Determine the (X, Y) coordinate at the center of the cell enclosing the given text.  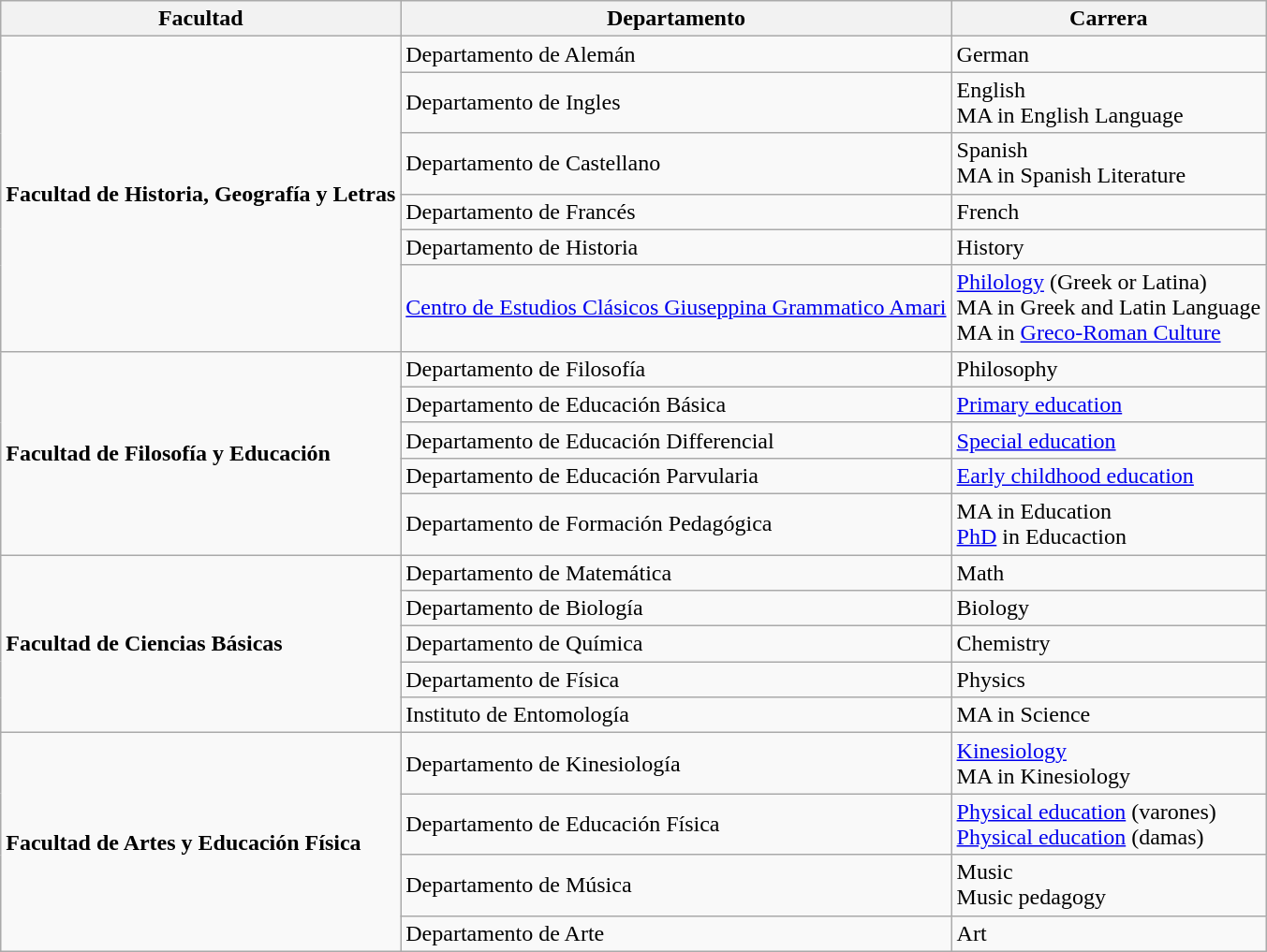
SpanishMA in Spanish Literature (1109, 163)
Philology (Greek or Latina)MA in Greek and Latin LanguageMA in Greco-Roman Culture (1109, 308)
History (1109, 247)
Departamento de Arte (676, 933)
Centro de Estudios Clásicos Giuseppina Grammatico Amari (676, 308)
Special education (1109, 440)
Philosophy (1109, 369)
Departamento de Educación Básica (676, 404)
Math (1109, 572)
Facultad (200, 19)
Departamento de Formación Pedagógica (676, 524)
Departamento de Educación Parvularia (676, 476)
Early childhood education (1109, 476)
Instituto de Entomología (676, 715)
MusicMusic pedagogy (1109, 886)
Departamento de Francés (676, 212)
Departamento de Música (676, 886)
Departamento de Educación Differencial (676, 440)
Primary education (1109, 404)
German (1109, 54)
Departamento de Ingles (676, 103)
Carrera (1109, 19)
Departamento de Filosofía (676, 369)
Physical education (varones)Physical education (damas) (1109, 824)
Departamento de Química (676, 644)
EnglishMA in English Language (1109, 103)
Physics (1109, 680)
Facultad de Ciencias Básicas (200, 643)
Departamento de Educación Física (676, 824)
Facultad de Filosofía y Educación (200, 453)
KinesiologyMA in Kinesiology (1109, 764)
Departamento de Física (676, 680)
MA in Science (1109, 715)
Chemistry (1109, 644)
MA in EducationPhD in Educaction (1109, 524)
Facultad de Historia, Geografía y Letras (200, 194)
Departamento de Castellano (676, 163)
Facultad de Artes y Educación Física (200, 842)
Departamento de Biología (676, 608)
Departamento de Kinesiología (676, 764)
Departamento de Alemán (676, 54)
Biology (1109, 608)
Departamento de Matemática (676, 572)
Art (1109, 933)
French (1109, 212)
Departamento de Historia (676, 247)
Departamento (676, 19)
